Scan for the cell matching the given text and deliver its [X, Y] coordinate at center. 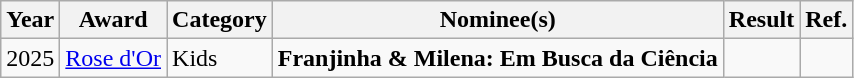
Ref. [826, 20]
Nominee(s) [498, 20]
2025 [30, 58]
Kids [220, 58]
Result [761, 20]
Year [30, 20]
Franjinha & Milena: Em Busca da Ciência [498, 58]
Award [114, 20]
Category [220, 20]
Rose d'Or [114, 58]
